Return the (X, Y) coordinate for the center point of the cell that contains the specified text.  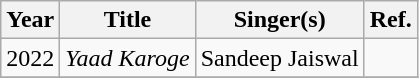
Singer(s) (280, 20)
Yaad Karoge (128, 58)
Ref. (390, 20)
Title (128, 20)
2022 (30, 58)
Year (30, 20)
Sandeep Jaiswal (280, 58)
